Determine the [x, y] coordinate at the center of the cell enclosing the given text.  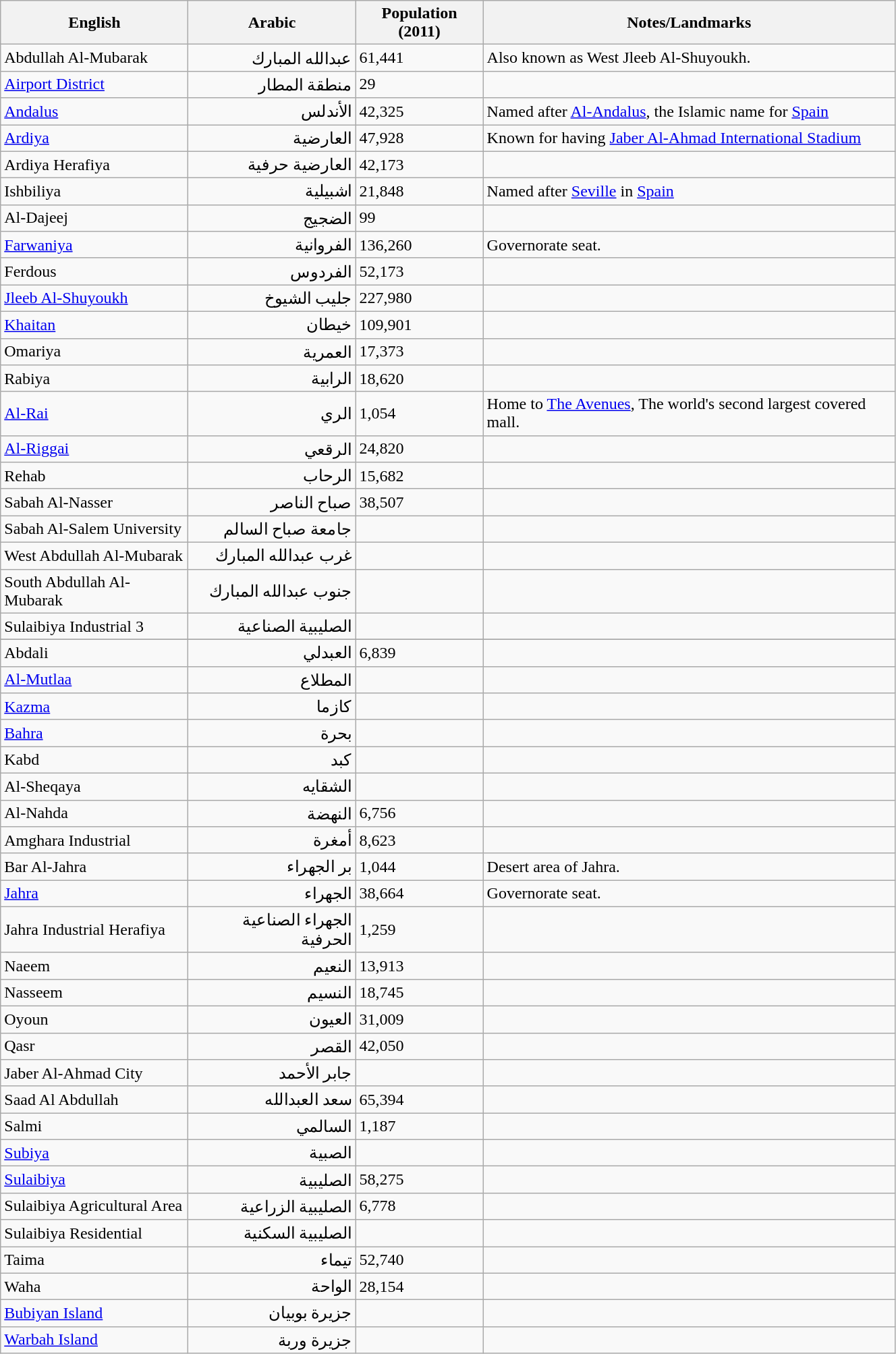
كازما [272, 707]
Saad Al Abdullah [94, 1100]
Al-Nahda [94, 813]
Abdali [94, 653]
الفروانية [272, 245]
جزيرة بوبيان [272, 1314]
عبدالله المبارك [272, 58]
Subiya [94, 1153]
العيون [272, 1019]
بر الجهراء [272, 867]
الفردوس [272, 271]
Jahra [94, 894]
Al-Rai [94, 413]
227,980 [420, 298]
Sulaibiya Industrial 3 [94, 626]
العبدلي [272, 653]
جليب الشيوخ [272, 298]
Sulaibiya Residential [94, 1233]
اشبيلية [272, 192]
Bahra [94, 733]
Sabah Al-Salem University [94, 529]
المطلاع [272, 680]
Naeem [94, 966]
52,173 [420, 271]
24,820 [420, 449]
Kabd [94, 760]
21,848 [420, 192]
Named after Seville in Spain [689, 192]
Also known as West Jleeb Al-Shuyoukh. [689, 58]
Arabic [272, 23]
الصبية [272, 1153]
58,275 [420, 1180]
West Abdullah Al-Mubarak [94, 556]
Nasseem [94, 993]
النهضة [272, 813]
31,009 [420, 1019]
Abdullah Al-Mubarak [94, 58]
18,620 [420, 379]
Ishbiliya [94, 192]
Airport District [94, 84]
جنوب عبدالله المبارك [272, 591]
13,913 [420, 966]
6,756 [420, 813]
جابر الأحمد [272, 1073]
النعيم [272, 966]
Jaber Al-Ahmad City [94, 1073]
Andalus [94, 111]
Amghara Industrial [94, 840]
الأندلس [272, 111]
8,623 [420, 840]
الصليبية الزراعية [272, 1206]
كبد [272, 760]
Sulaibiya Agricultural Area [94, 1206]
Farwaniya [94, 245]
Jleeb Al-Shuyoukh [94, 298]
Rehab [94, 476]
Ferdous [94, 271]
سعد العبدالله [272, 1100]
Qasr [94, 1046]
Al-Dajeej [94, 218]
جامعة صباح السالم [272, 529]
الجهراء الصناعية الحرفية [272, 929]
29 [420, 84]
Kazma [94, 707]
42,050 [420, 1046]
Known for having Jaber Al-Ahmad International Stadium [689, 138]
خيطان [272, 325]
القصر [272, 1046]
الضجيج [272, 218]
Rabiya [94, 379]
جزيرة وربة [272, 1340]
Salmi [94, 1127]
Waha [94, 1287]
61,441 [420, 58]
الصليبية السكنية [272, 1233]
النسيم [272, 993]
15,682 [420, 476]
1,054 [420, 413]
الرقعي [272, 449]
Named after Al-Andalus, the Islamic name for Spain [689, 111]
Jahra Industrial Herafiya [94, 929]
136,260 [420, 245]
الواحة [272, 1287]
47,928 [420, 138]
38,664 [420, 894]
Warbah Island [94, 1340]
العارضية [272, 138]
38,507 [420, 502]
6,839 [420, 653]
الري [272, 413]
أمغرة [272, 840]
28,154 [420, 1287]
Desert area of Jahra. [689, 867]
99 [420, 218]
الصليبية الصناعية [272, 626]
52,740 [420, 1260]
Ardiya Herafiya [94, 165]
صباح الناصر [272, 502]
109,901 [420, 325]
Ardiya [94, 138]
6,778 [420, 1206]
بحرة [272, 733]
Omariya [94, 352]
17,373 [420, 352]
الجهراء [272, 894]
Sulaibiya [94, 1180]
العمرية [272, 352]
English [94, 23]
منطقة المطار [272, 84]
Notes/Landmarks [689, 23]
غرب عبدالله المبارك [272, 556]
Bar Al-Jahra [94, 867]
42,325 [420, 111]
Population (2011) [420, 23]
الرحاب [272, 476]
الصليبية [272, 1180]
Home to The Avenues, The world's second largest covered mall. [689, 413]
18,745 [420, 993]
42,173 [420, 165]
South Abdullah Al-Mubarak [94, 591]
Khaitan [94, 325]
تيماء [272, 1260]
Al-Sheqaya [94, 786]
Bubiyan Island [94, 1314]
65,394 [420, 1100]
Taima [94, 1260]
الشقايه [272, 786]
الرابية [272, 379]
Sabah Al-Nasser [94, 502]
1,259 [420, 929]
العارضية حرفية [272, 165]
Al-Riggai [94, 449]
السالمي [272, 1127]
1,044 [420, 867]
Oyoun [94, 1019]
Al-Mutlaa [94, 680]
1,187 [420, 1127]
